Capture the cell that displays the provided text and extract its [x, y] central coordinate. 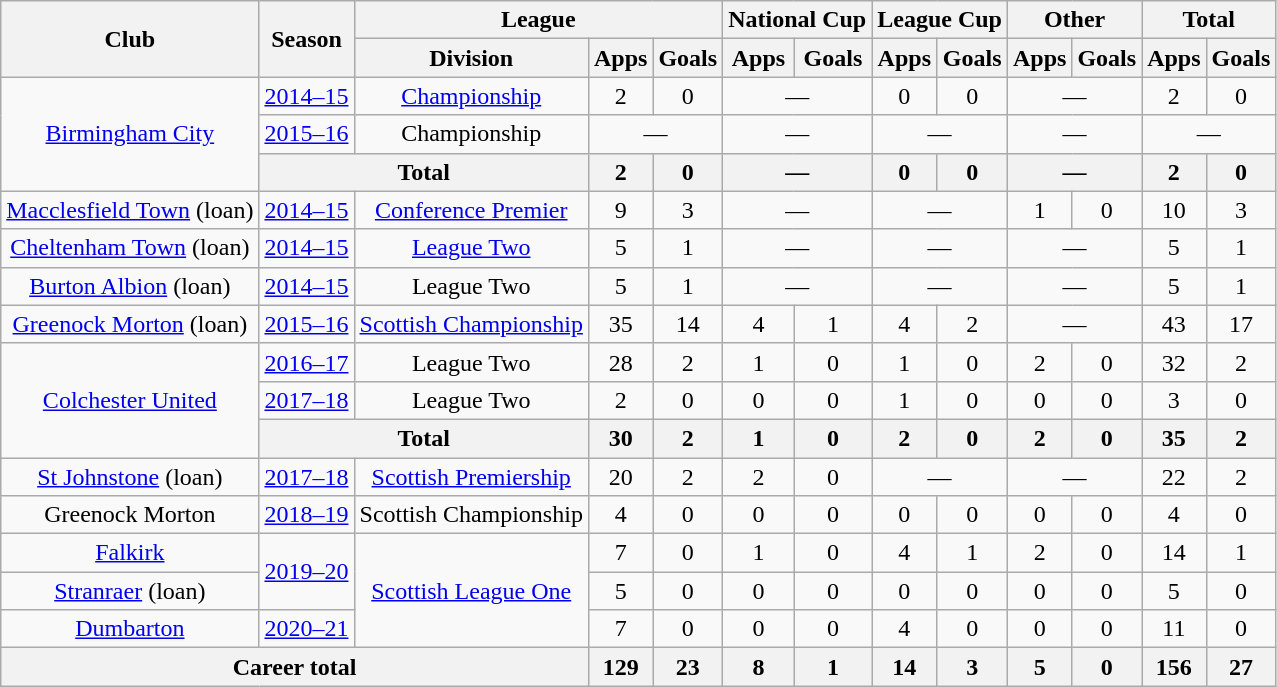
32 [1174, 362]
League Cup [940, 20]
20 [620, 477]
Stranraer (loan) [130, 591]
17 [1241, 324]
Division [471, 58]
Greenock Morton (loan) [130, 324]
St Johnstone (loan) [130, 477]
156 [1174, 667]
Scottish League One [471, 591]
43 [1174, 324]
28 [620, 362]
Conference Premier [471, 210]
Burton Albion (loan) [130, 286]
Falkirk [130, 553]
Colchester United [130, 400]
11 [1174, 629]
22 [1174, 477]
2020–21 [306, 629]
Dumbarton [130, 629]
Club [130, 39]
Season [306, 39]
27 [1241, 667]
2016–17 [306, 362]
10 [1174, 210]
National Cup [798, 20]
Birmingham City [130, 134]
Career total [295, 667]
Cheltenham Town (loan) [130, 248]
2018–19 [306, 515]
2019–20 [306, 572]
Macclesfield Town (loan) [130, 210]
Other [1074, 20]
Greenock Morton [130, 515]
30 [620, 438]
9 [620, 210]
23 [688, 667]
Scottish Premiership [471, 477]
League [538, 20]
8 [759, 667]
129 [620, 667]
